Return the [X, Y] coordinate for the center point of the cell that contains the specified text.  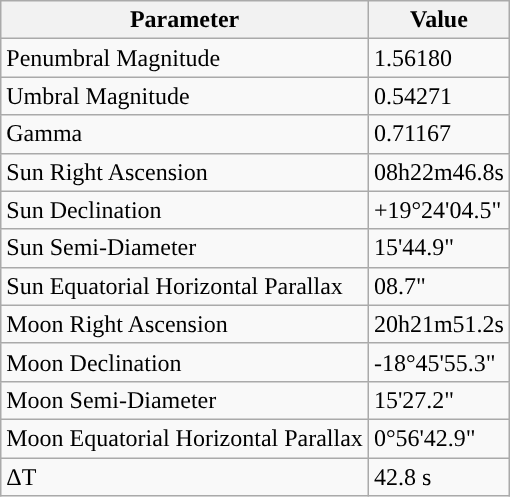
Gamma [185, 134]
08h22m46.8s [438, 172]
15'44.9" [438, 248]
Sun Right Ascension [185, 172]
Umbral Magnitude [185, 96]
Moon Declination [185, 362]
Value [438, 20]
Sun Equatorial Horizontal Parallax [185, 286]
Parameter [185, 20]
0°56'42.9" [438, 438]
20h21m51.2s [438, 324]
-18°45'55.3" [438, 362]
Moon Semi-Diameter [185, 400]
0.54271 [438, 96]
1.56180 [438, 58]
0.71167 [438, 134]
Moon Equatorial Horizontal Parallax [185, 438]
+19°24'04.5" [438, 210]
Penumbral Magnitude [185, 58]
08.7" [438, 286]
15'27.2" [438, 400]
42.8 s [438, 477]
Sun Semi-Diameter [185, 248]
Moon Right Ascension [185, 324]
ΔT [185, 477]
Sun Declination [185, 210]
